Scan for the cell matching the given text and deliver its (X, Y) coordinate at center. 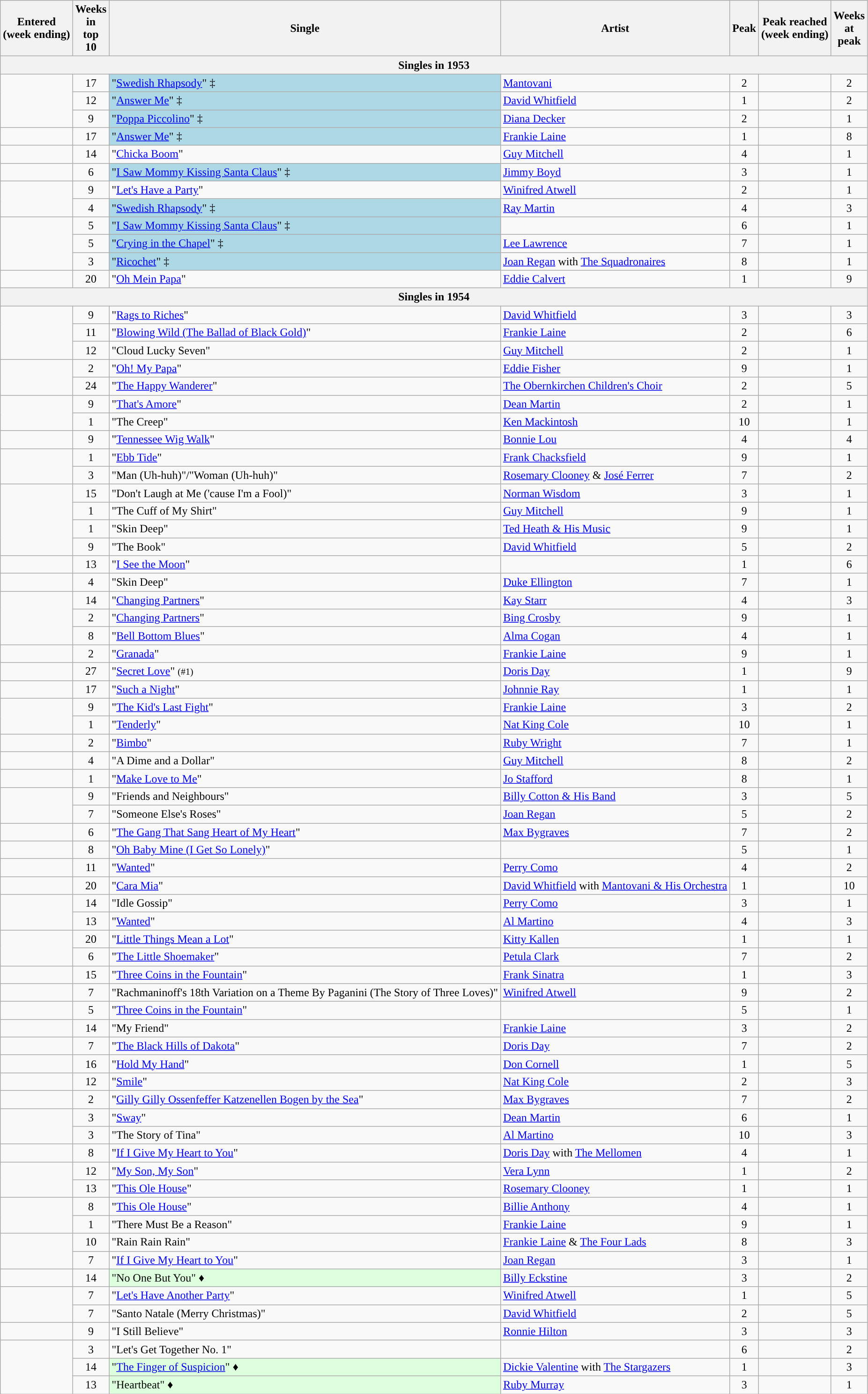
"No One But You" ♦ (305, 1278)
"Idle Gossip" (305, 903)
"Friends and Neighbours" (305, 796)
Frankie Laine & The Four Lads (616, 1242)
"Make Love to Me" (305, 778)
Vera Lynn (616, 1171)
Billy Eckstine (616, 1278)
Lee Lawrence (616, 243)
"The Story of Tina" (305, 1135)
"The Black Hills of Dakota" (305, 1046)
"Crying in the Chapel" ‡ (305, 243)
Kitty Kallen (616, 939)
"The Book" (305, 547)
"The Gang That Sang Heart of My Heart" (305, 832)
Ken Mackintosh (616, 422)
"Gilly Gilly Ossenfeffer Katzenellen Bogen by the Sea" (305, 1099)
Singles in 1953 (434, 65)
"The Happy Wanderer" (305, 386)
Artist (616, 28)
"There Must Be a Reason" (305, 1224)
Frank Chacksfield (616, 457)
"Hold My Hand" (305, 1064)
Ray Martin (616, 208)
"Don't Laugh at Me ('cause I'm a Fool)" (305, 493)
Ruby Wright (616, 743)
Eddie Calvert (616, 279)
Weeksintop10 (91, 28)
16 (91, 1064)
"Let's Have Another Party" (305, 1296)
"My Son, My Son" (305, 1171)
Billie Anthony (616, 1207)
Diana Decker (616, 119)
Kay Starr (616, 600)
Dickie Valentine with The Stargazers (616, 1367)
"The Little Shoemaker" (305, 957)
24 (91, 386)
Bing Crosby (616, 618)
"Blowing Wild (The Ballad of Black Gold)" (305, 333)
Doris Day with The Mellomen (616, 1153)
"Man (Uh-huh)"/"Woman (Uh-huh)" (305, 475)
Eddie Fisher (616, 368)
"Secret Love" (#1) (305, 671)
"Let's Get Together No. 1" (305, 1349)
"Cloud Lucky Seven" (305, 350)
"The Kid's Last Fight" (305, 707)
"Little Things Mean a Lot" (305, 939)
"Such a Night" (305, 689)
Ted Heath & His Music (616, 529)
"Oh! My Papa" (305, 368)
"Rain Rain Rain" (305, 1242)
"Bimbo" (305, 743)
"The Creep" (305, 422)
Peak (744, 28)
Ruby Murray (616, 1385)
Peak reached(week ending) (795, 28)
David Whitfield with Mantovani & His Orchestra (616, 886)
Alma Cogan (616, 636)
Ronnie Hilton (616, 1331)
Jo Stafford (616, 778)
"I Still Believe" (305, 1331)
Joan Regan with The Squadronaires (616, 261)
"Chicka Boom" (305, 154)
Weeksatpeak (849, 28)
27 (91, 671)
"Rags to Riches" (305, 315)
"A Dime and a Dollar" (305, 760)
"Someone Else's Roses" (305, 814)
"Oh Mein Papa" (305, 279)
"Granada" (305, 654)
"That's Amore" (305, 404)
The Obernkirchen Children's Choir (616, 386)
Billy Cotton & His Band (616, 796)
"Smile" (305, 1081)
Duke Ellington (616, 582)
Norman Wisdom (616, 493)
Rosemary Clooney (616, 1189)
"The Finger of Suspicion" ♦ (305, 1367)
Singles in 1954 (434, 297)
"Tenderly" (305, 725)
"Rachmaninoff's 18th Variation on a Theme By Paganini (The Story of Three Loves)" (305, 992)
"Let's Have a Party" (305, 190)
"Cara Mia" (305, 886)
Rosemary Clooney & José Ferrer (616, 475)
"My Friend" (305, 1028)
Entered(week ending) (37, 28)
Bonnie Lou (616, 440)
Don Cornell (616, 1064)
"Heartbeat" ♦ (305, 1385)
Mantovani (616, 83)
"Ricochet" ‡ (305, 261)
"Tennessee Wig Walk" (305, 440)
"Sway" (305, 1118)
"Oh Baby Mine (I Get So Lonely)" (305, 850)
"Poppa Piccolino" ‡ (305, 119)
Johnnie Ray (616, 689)
"Ebb Tide" (305, 457)
Jimmy Boyd (616, 172)
"The Cuff of My Shirt" (305, 511)
"I See the Moon" (305, 565)
Single (305, 28)
"Bell Bottom Blues" (305, 636)
Frank Sinatra (616, 975)
"Santo Natale (Merry Christmas)" (305, 1313)
Petula Clark (616, 957)
